Pinpoint the cell where the given text exists, returning its (X, Y) midpoint coordinate. 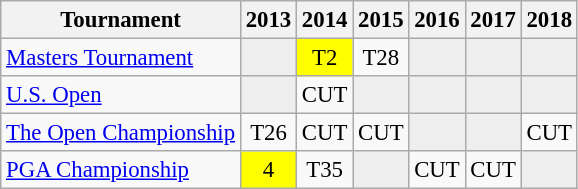
Masters Tournament (121, 58)
2018 (549, 20)
2014 (325, 20)
The Open Championship (121, 133)
T26 (268, 133)
T35 (325, 170)
U.S. Open (121, 95)
4 (268, 170)
2013 (268, 20)
PGA Championship (121, 170)
2017 (493, 20)
2016 (437, 20)
T2 (325, 58)
T28 (381, 58)
Tournament (121, 20)
2015 (381, 20)
